Extract the (X, Y) coordinate from the center of the cell holding the provided text.  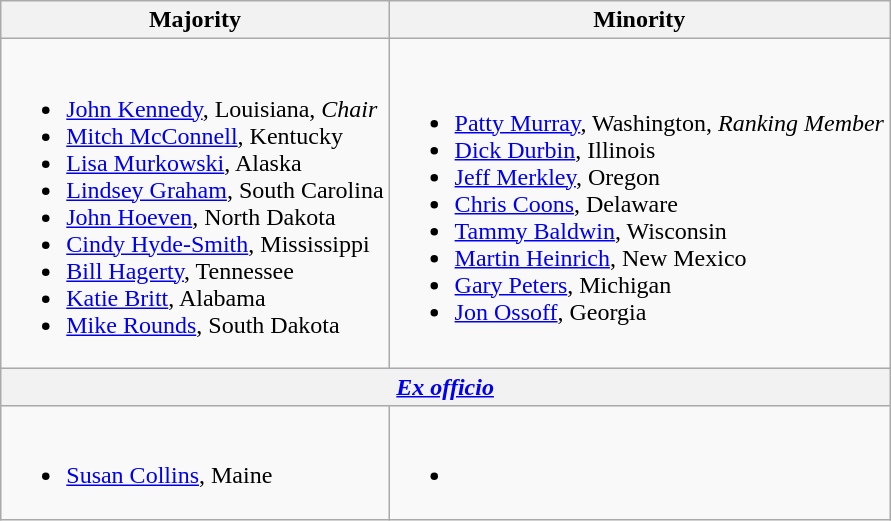
Susan Collins, Maine (195, 462)
Majority (195, 20)
Ex officio (446, 387)
Minority (639, 20)
